For the text-containing cell, return its midpoint in (x, y) coordinate format. 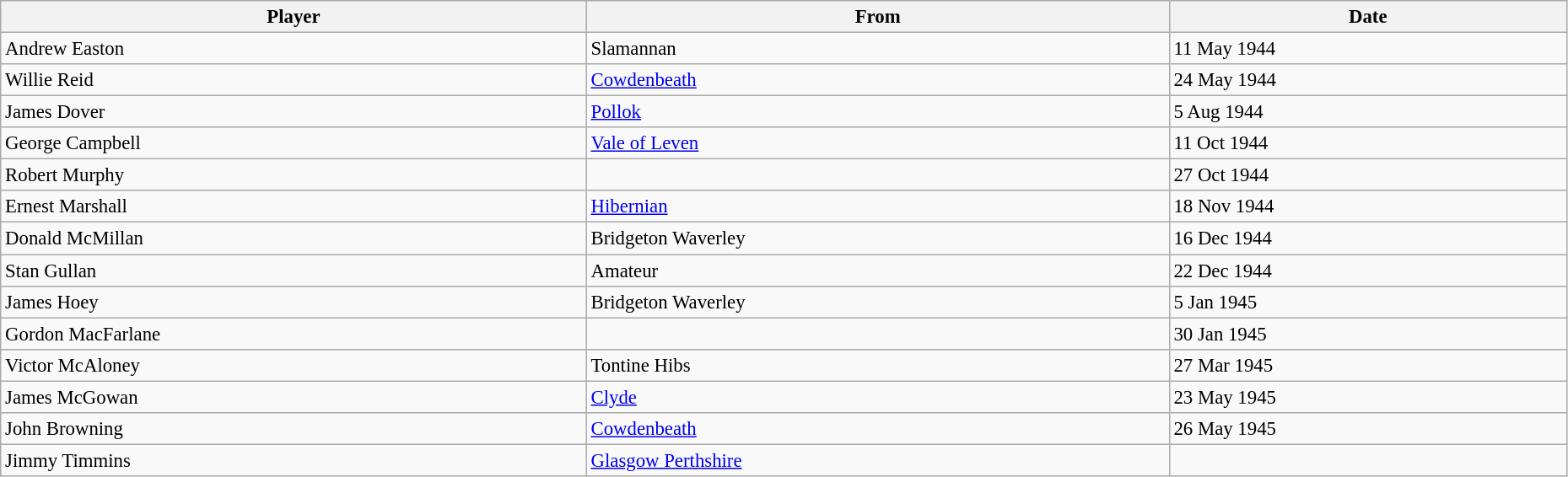
Glasgow Perthshire (877, 460)
George Campbell (294, 143)
Andrew Easton (294, 49)
James Hoey (294, 302)
James Dover (294, 112)
Robert Murphy (294, 175)
Donald McMillan (294, 238)
Slamannan (877, 49)
Pollok (877, 112)
16 Dec 1944 (1368, 238)
24 May 1944 (1368, 80)
5 Jan 1945 (1368, 302)
Clyde (877, 397)
From (877, 17)
John Browning (294, 429)
18 Nov 1944 (1368, 206)
26 May 1945 (1368, 429)
Hibernian (877, 206)
Tontine Hibs (877, 365)
27 Oct 1944 (1368, 175)
Gordon MacFarlane (294, 334)
Willie Reid (294, 80)
23 May 1945 (1368, 397)
Ernest Marshall (294, 206)
Player (294, 17)
30 Jan 1945 (1368, 334)
Jimmy Timmins (294, 460)
Date (1368, 17)
27 Mar 1945 (1368, 365)
11 Oct 1944 (1368, 143)
James McGowan (294, 397)
Stan Gullan (294, 271)
Victor McAloney (294, 365)
11 May 1944 (1368, 49)
5 Aug 1944 (1368, 112)
Vale of Leven (877, 143)
Amateur (877, 271)
22 Dec 1944 (1368, 271)
